Output the (X, Y) coordinate of the center of the cell containing the given text.  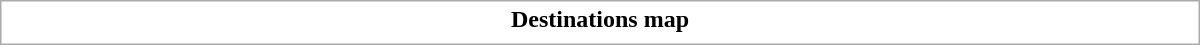
Destinations map (600, 19)
